Output the [X, Y] coordinate of the center of the cell containing the given text.  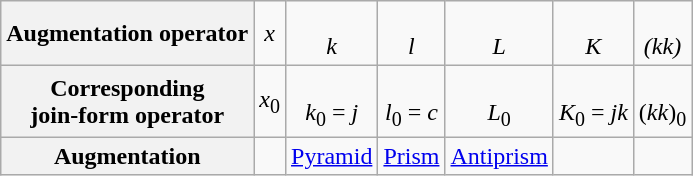
L [499, 34]
x0 [270, 102]
Pyramid [332, 156]
K [593, 34]
Augmentation [128, 156]
Augmentation operator [128, 34]
x [270, 34]
l [412, 34]
k [332, 34]
Correspondingjoin-form operator [128, 102]
k0 = j [332, 102]
Prism [412, 156]
L0 [499, 102]
K0 = jk [593, 102]
Antiprism [499, 156]
l0 = c [412, 102]
(kk) [662, 34]
(kk)0 [662, 102]
